Find where the given text appears and provide that cell's center as (X, Y) coordinate. 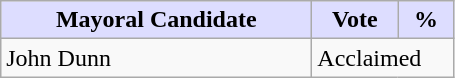
Mayoral Candidate (156, 20)
John Dunn (156, 58)
Acclaimed (383, 58)
% (426, 20)
Vote (355, 20)
